For the text-containing cell, return its midpoint in (x, y) coordinate format. 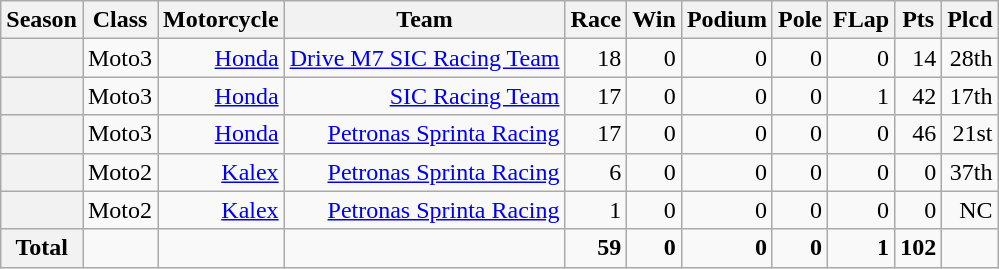
46 (918, 134)
Pts (918, 20)
NC (970, 210)
Plcd (970, 20)
Total (42, 248)
28th (970, 58)
37th (970, 172)
Pole (800, 20)
6 (596, 172)
SIC Racing Team (424, 96)
17th (970, 96)
42 (918, 96)
Win (654, 20)
Podium (726, 20)
Class (120, 20)
Motorcycle (222, 20)
Race (596, 20)
Season (42, 20)
102 (918, 248)
21st (970, 134)
Team (424, 20)
18 (596, 58)
14 (918, 58)
FLap (862, 20)
59 (596, 248)
Drive M7 SIC Racing Team (424, 58)
